Find where the given text appears and provide that cell's center as [X, Y] coordinate. 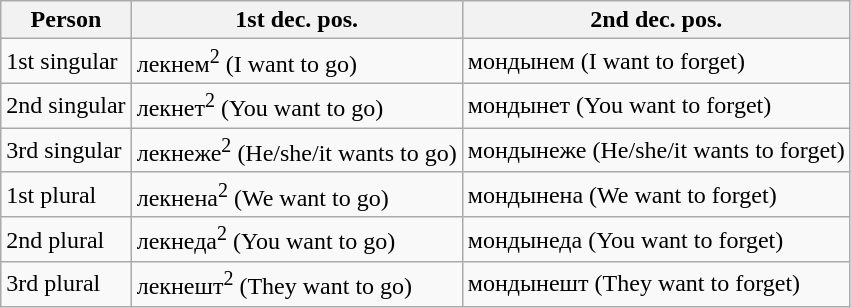
мондынет (You want to forget) [656, 106]
лекнеже2 (He/she/it wants to go) [296, 150]
мондынем (I want to forget) [656, 62]
лекнена2 (We want to go) [296, 194]
1st plural [66, 194]
Person [66, 20]
лекнем2 (I want to go) [296, 62]
2nd plural [66, 240]
1st dec. pos. [296, 20]
лекнет2 (You want to go) [296, 106]
2nd dec. pos. [656, 20]
3rd plural [66, 284]
мондынешт (They want to forget) [656, 284]
лекнеда2 (You want to go) [296, 240]
мондынена (We want to forget) [656, 194]
2nd singular [66, 106]
1st singular [66, 62]
мондынеда (You want to forget) [656, 240]
мондынеже (He/she/it wants to forget) [656, 150]
лекнешт2 (They want to go) [296, 284]
3rd singular [66, 150]
